Scan for the cell matching the given text and deliver its (x, y) coordinate at center. 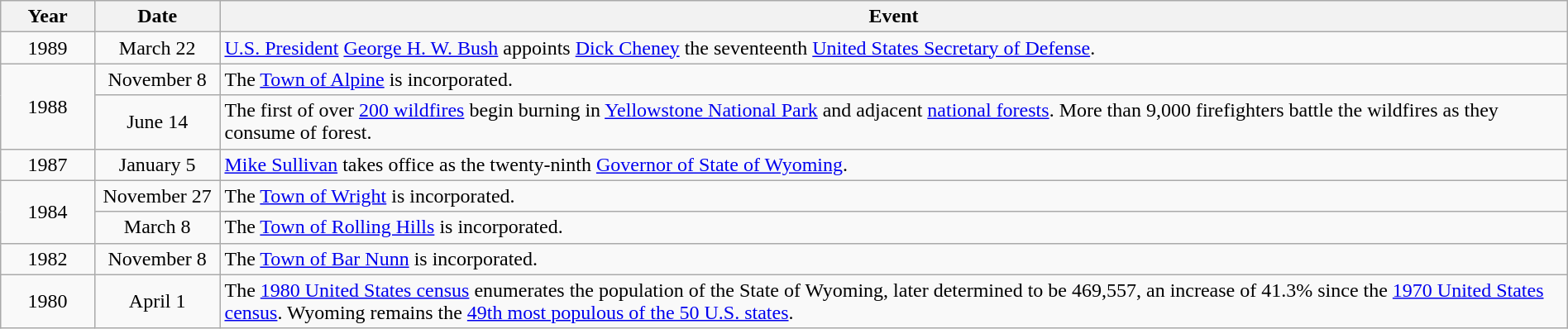
1988 (48, 106)
January 5 (157, 164)
1980 (48, 301)
November 27 (157, 196)
March 8 (157, 227)
1987 (48, 164)
June 14 (157, 122)
1982 (48, 259)
1989 (48, 48)
Date (157, 17)
March 22 (157, 48)
Event (893, 17)
U.S. President George H. W. Bush appoints Dick Cheney the seventeenth United States Secretary of Defense. (893, 48)
April 1 (157, 301)
The Town of Rolling Hills is incorporated. (893, 227)
Mike Sullivan takes office as the twenty-ninth Governor of State of Wyoming. (893, 164)
The Town of Alpine is incorporated. (893, 79)
1984 (48, 212)
The Town of Wright is incorporated. (893, 196)
The Town of Bar Nunn is incorporated. (893, 259)
Year (48, 17)
